Provide the [x, y] coordinate of the cell's center where the given text is located.  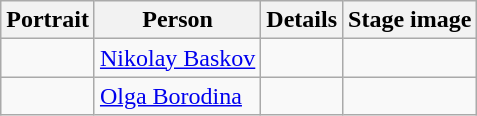
Details [302, 20]
Person [177, 20]
Portrait [48, 20]
Olga Borodina [177, 96]
Nikolay Baskov [177, 58]
Stage image [410, 20]
